Search for the cell housing the specified text and yield its [x, y] center coordinate. 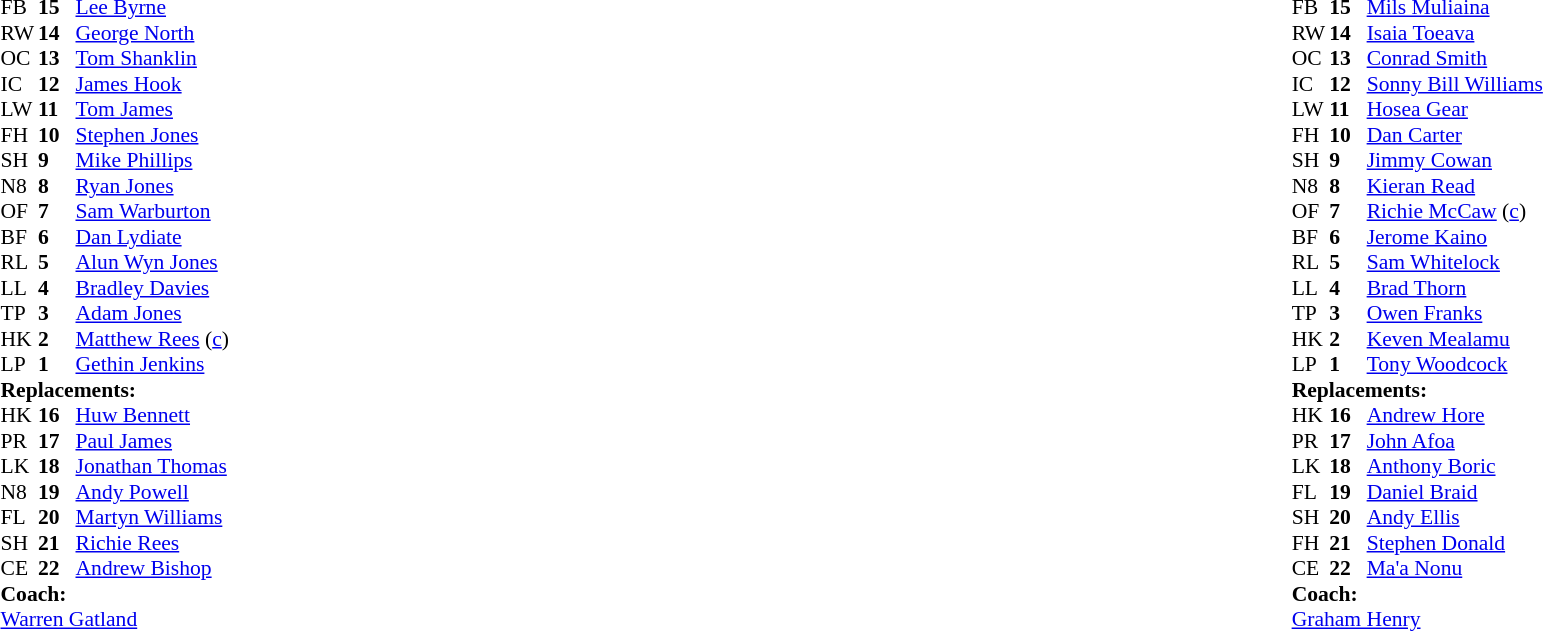
Stephen Jones [152, 135]
Gethin Jenkins [152, 365]
Jimmy Cowan [1455, 161]
Tom Shanklin [152, 59]
Ma'a Nonu [1455, 569]
Conrad Smith [1455, 59]
Dan Carter [1455, 135]
Adam Jones [152, 313]
Richie Rees [152, 543]
Andrew Hore [1455, 415]
Richie McCaw (c) [1455, 211]
Keven Mealamu [1455, 339]
Brad Thorn [1455, 288]
Hosea Gear [1455, 109]
George North [152, 33]
Sam Whitelock [1455, 263]
Dan Lydiate [152, 237]
Kieran Read [1455, 186]
Stephen Donald [1455, 543]
Jonathan Thomas [152, 467]
Sonny Bill Williams [1455, 84]
John Afoa [1455, 441]
Martyn Williams [152, 517]
Paul James [152, 441]
Daniel Braid [1455, 492]
Tony Woodcock [1455, 365]
Andrew Bishop [152, 569]
Huw Bennett [152, 415]
Andy Ellis [1455, 517]
Mike Phillips [152, 161]
James Hook [152, 84]
Matthew Rees (c) [152, 339]
Anthony Boric [1455, 467]
Jerome Kaino [1455, 237]
Andy Powell [152, 492]
Tom James [152, 109]
Sam Warburton [152, 211]
Alun Wyn Jones [152, 263]
Owen Franks [1455, 313]
Ryan Jones [152, 186]
Isaia Toeava [1455, 33]
Bradley Davies [152, 288]
